Extract the [X, Y] coordinate from the center of the cell holding the provided text.  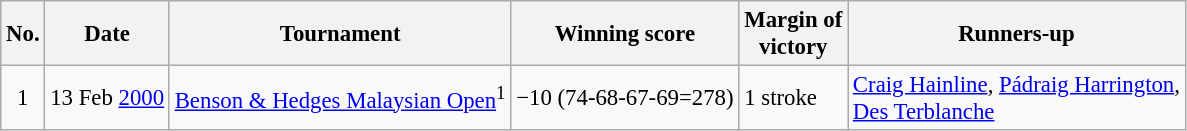
No. [23, 34]
Runners-up [1017, 34]
Tournament [340, 34]
Margin ofvictory [794, 34]
−10 (74-68-67-69=278) [625, 98]
Benson & Hedges Malaysian Open1 [340, 98]
Craig Hainline, Pádraig Harrington, Des Terblanche [1017, 98]
1 [23, 98]
Winning score [625, 34]
1 stroke [794, 98]
13 Feb 2000 [107, 98]
Date [107, 34]
